Extract the (X, Y) coordinate from the center of the cell holding the provided text.  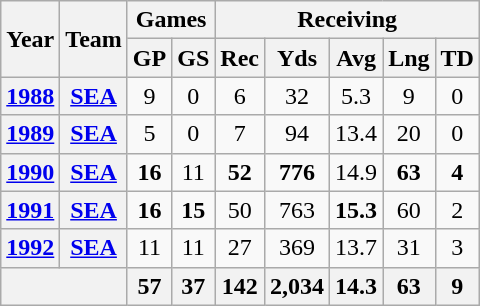
4 (457, 172)
13.4 (356, 134)
1989 (30, 134)
27 (240, 248)
763 (298, 210)
5 (149, 134)
5.3 (356, 96)
94 (298, 134)
Yds (298, 58)
15.3 (356, 210)
Lng (409, 58)
14.3 (356, 286)
60 (409, 210)
Year (30, 39)
776 (298, 172)
1992 (30, 248)
50 (240, 210)
52 (240, 172)
142 (240, 286)
GP (149, 58)
20 (409, 134)
15 (194, 210)
31 (409, 248)
1988 (30, 96)
13.7 (356, 248)
Team (94, 39)
TD (457, 58)
1991 (30, 210)
2,034 (298, 286)
32 (298, 96)
1990 (30, 172)
369 (298, 248)
14.9 (356, 172)
37 (194, 286)
Avg (356, 58)
7 (240, 134)
57 (149, 286)
Receiving (348, 20)
2 (457, 210)
3 (457, 248)
GS (194, 58)
Rec (240, 58)
6 (240, 96)
Games (170, 20)
